Output the (X, Y) coordinate of the center of the cell containing the given text.  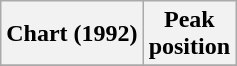
Chart (1992) (72, 34)
Peakposition (189, 34)
